Detect which cell encompasses the target text, then output its [x, y] center coordinate. 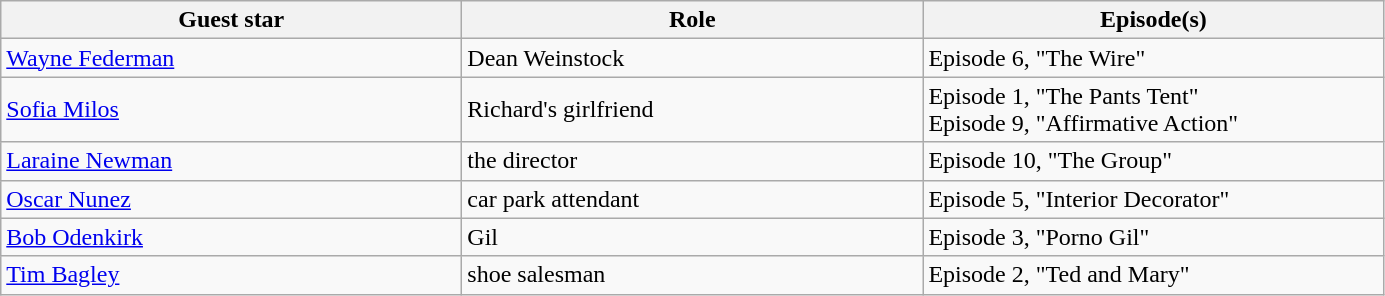
Guest star [232, 20]
Wayne Federman [232, 58]
Episode 3, "Porno Gil" [1154, 237]
Tim Bagley [232, 275]
Episode 2, "Ted and Mary" [1154, 275]
Episode 6, "The Wire" [1154, 58]
Laraine Newman [232, 161]
Oscar Nunez [232, 199]
Episode 1, "The Pants Tent"Episode 9, "Affirmative Action" [1154, 110]
Richard's girlfriend [692, 110]
Dean Weinstock [692, 58]
Episode 10, "The Group" [1154, 161]
Gil [692, 237]
Role [692, 20]
the director [692, 161]
Episode(s) [1154, 20]
Bob Odenkirk [232, 237]
Sofia Milos [232, 110]
car park attendant [692, 199]
Episode 5, "Interior Decorator" [1154, 199]
shoe salesman [692, 275]
